Determine the (x, y) coordinate at the center of the cell enclosing the given text.  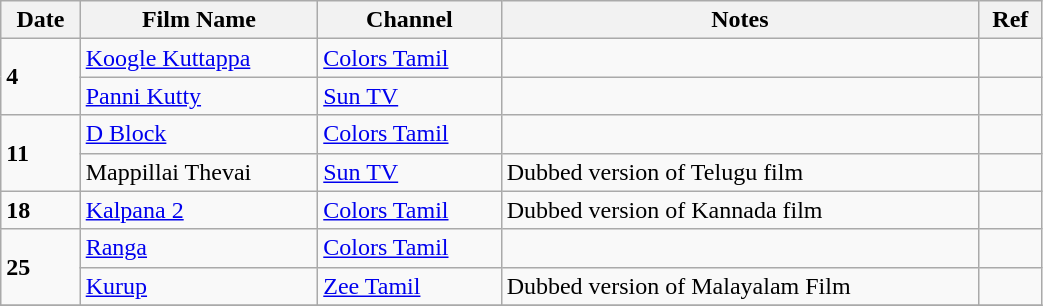
Kurup (199, 286)
Date (40, 20)
Mappillai Thevai (199, 172)
25 (40, 267)
Dubbed version of Kannada film (740, 210)
Koogle Kuttappa (199, 58)
Ranga (199, 248)
18 (40, 210)
Film Name (199, 20)
Channel (410, 20)
Dubbed version of Malayalam Film (740, 286)
Dubbed version of Telugu film (740, 172)
Panni Kutty (199, 96)
D Block (199, 134)
Notes (740, 20)
4 (40, 77)
11 (40, 153)
Zee Tamil (410, 286)
Ref (1010, 20)
Kalpana 2 (199, 210)
